Search for the cell housing the specified text and yield its [x, y] center coordinate. 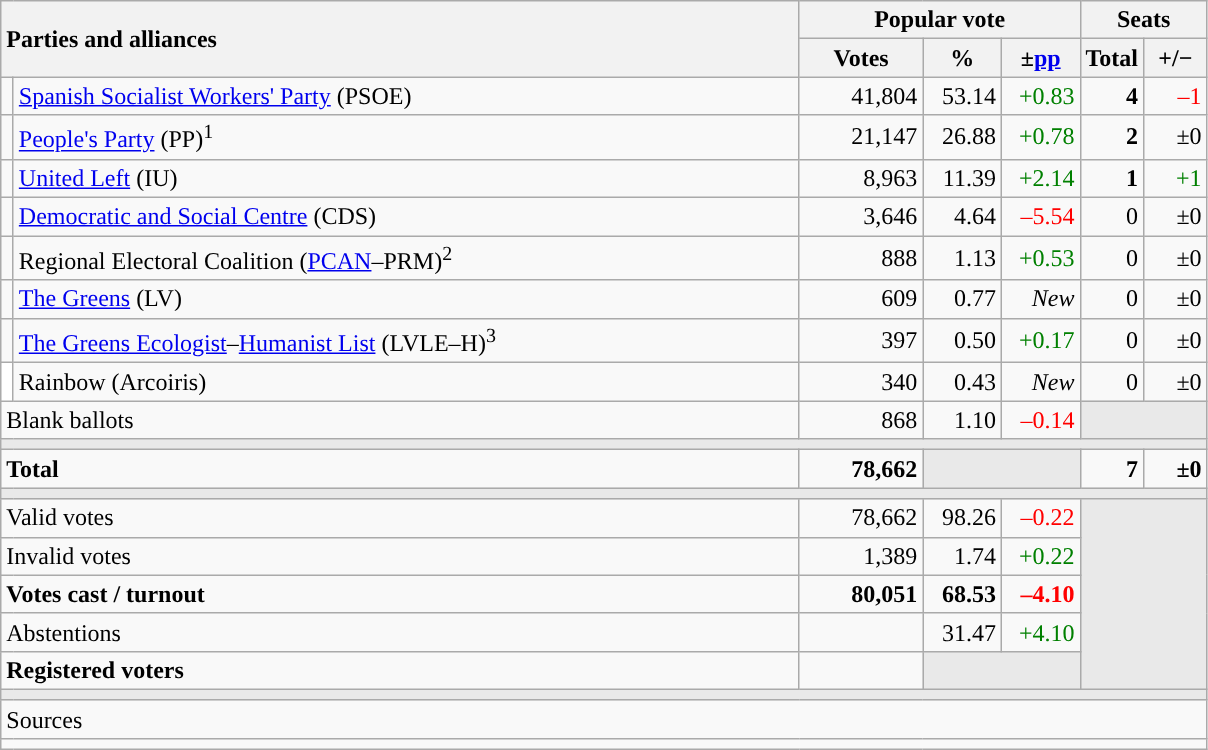
98.26 [962, 518]
+0.78 [1040, 138]
2 [1112, 138]
1.74 [962, 556]
80,051 [861, 594]
Democratic and Social Centre (CDS) [406, 217]
Registered voters [400, 670]
8,963 [861, 178]
+4.10 [1040, 632]
Seats [1144, 20]
3,646 [861, 217]
41,804 [861, 96]
+0.22 [1040, 556]
7 [1112, 469]
397 [861, 340]
–0.22 [1040, 518]
68.53 [962, 594]
+0.83 [1040, 96]
888 [861, 258]
609 [861, 299]
Sources [604, 719]
53.14 [962, 96]
±pp [1040, 58]
+0.17 [1040, 340]
–1 [1176, 96]
–4.10 [1040, 594]
Parties and alliances [400, 39]
4.64 [962, 217]
Votes [861, 58]
+0.53 [1040, 258]
+2.14 [1040, 178]
0.50 [962, 340]
Regional Electoral Coalition (PCAN–PRM)2 [406, 258]
0.43 [962, 382]
0.77 [962, 299]
1,389 [861, 556]
The Greens (LV) [406, 299]
Votes cast / turnout [400, 594]
+1 [1176, 178]
Spanish Socialist Workers' Party (PSOE) [406, 96]
1.10 [962, 420]
+/− [1176, 58]
Blank ballots [400, 420]
21,147 [861, 138]
1 [1112, 178]
Rainbow (Arcoiris) [406, 382]
Invalid votes [400, 556]
People's Party (PP)1 [406, 138]
Abstentions [400, 632]
11.39 [962, 178]
340 [861, 382]
United Left (IU) [406, 178]
Popular vote [940, 20]
Valid votes [400, 518]
31.47 [962, 632]
–0.14 [1040, 420]
868 [861, 420]
The Greens Ecologist–Humanist List (LVLE–H)3 [406, 340]
4 [1112, 96]
1.13 [962, 258]
26.88 [962, 138]
–5.54 [1040, 217]
% [962, 58]
